Identify which cell holds the provided text, then report its (x, y) central coordinate. 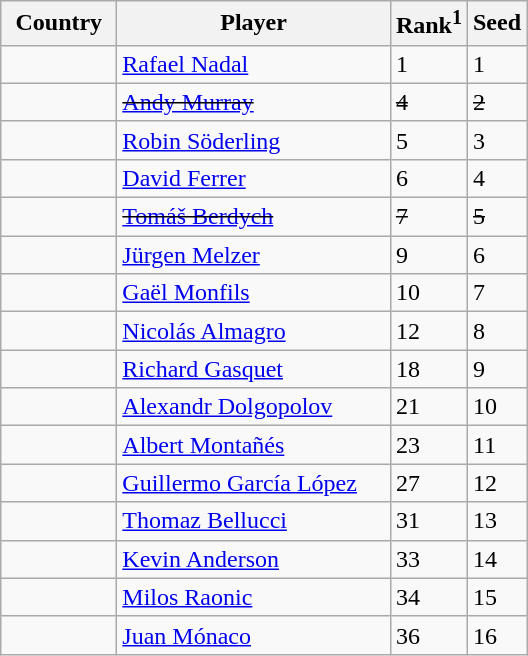
Rafael Nadal (254, 64)
14 (496, 559)
31 (428, 521)
Andy Murray (254, 102)
34 (428, 597)
Guillermo García López (254, 483)
David Ferrer (254, 178)
Thomaz Bellucci (254, 521)
Robin Söderling (254, 140)
18 (428, 369)
Gaël Monfils (254, 293)
23 (428, 445)
13 (496, 521)
Seed (496, 24)
Tomáš Berdych (254, 217)
21 (428, 407)
16 (496, 635)
Kevin Anderson (254, 559)
Player (254, 24)
Milos Raonic (254, 597)
Juan Mónaco (254, 635)
15 (496, 597)
2 (496, 102)
11 (496, 445)
Jürgen Melzer (254, 255)
27 (428, 483)
Alexandr Dolgopolov (254, 407)
36 (428, 635)
Country (59, 24)
Nicolás Almagro (254, 331)
Rank1 (428, 24)
3 (496, 140)
Richard Gasquet (254, 369)
33 (428, 559)
Albert Montañés (254, 445)
8 (496, 331)
